Capture the cell that displays the provided text and extract its (x, y) central coordinate. 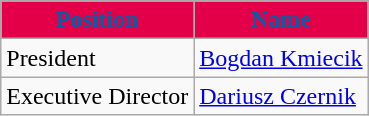
Position (98, 20)
President (98, 58)
Bogdan Kmiecik (281, 58)
Executive Director (98, 96)
Dariusz Czernik (281, 96)
Name (281, 20)
